For the text-containing cell, return its midpoint in [X, Y] coordinate format. 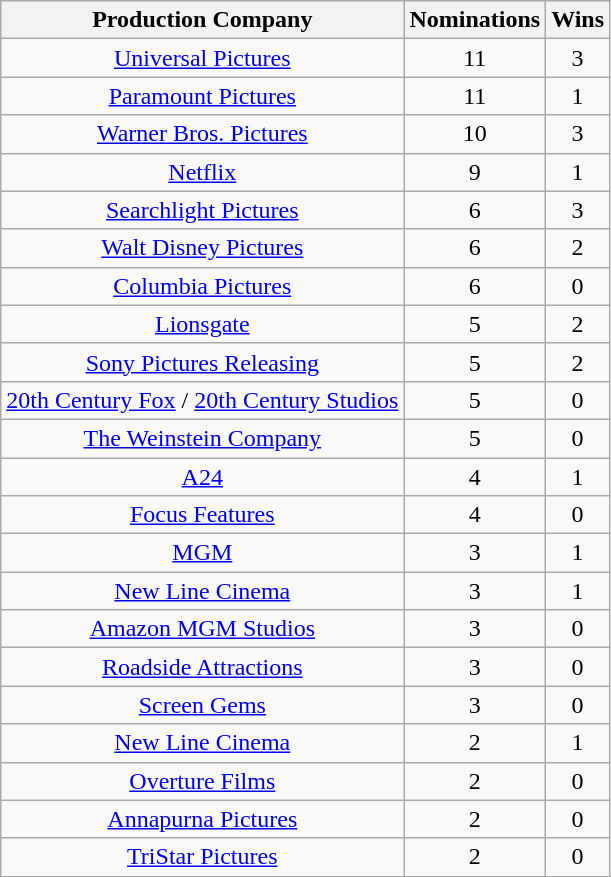
Amazon MGM Studios [202, 629]
Roadside Attractions [202, 667]
Focus Features [202, 515]
Nominations [475, 20]
Universal Pictures [202, 58]
9 [475, 172]
Screen Gems [202, 705]
MGM [202, 553]
Walt Disney Pictures [202, 248]
Netflix [202, 172]
A24 [202, 477]
Sony Pictures Releasing [202, 362]
20th Century Fox / 20th Century Studios [202, 400]
Lionsgate [202, 324]
Overture Films [202, 781]
Annapurna Pictures [202, 819]
Production Company [202, 20]
Warner Bros. Pictures [202, 134]
The Weinstein Company [202, 438]
Columbia Pictures [202, 286]
Wins [578, 20]
Searchlight Pictures [202, 210]
10 [475, 134]
Paramount Pictures [202, 96]
TriStar Pictures [202, 857]
